From the cell containing the given text, extract its center point as [X, Y] coordinate. 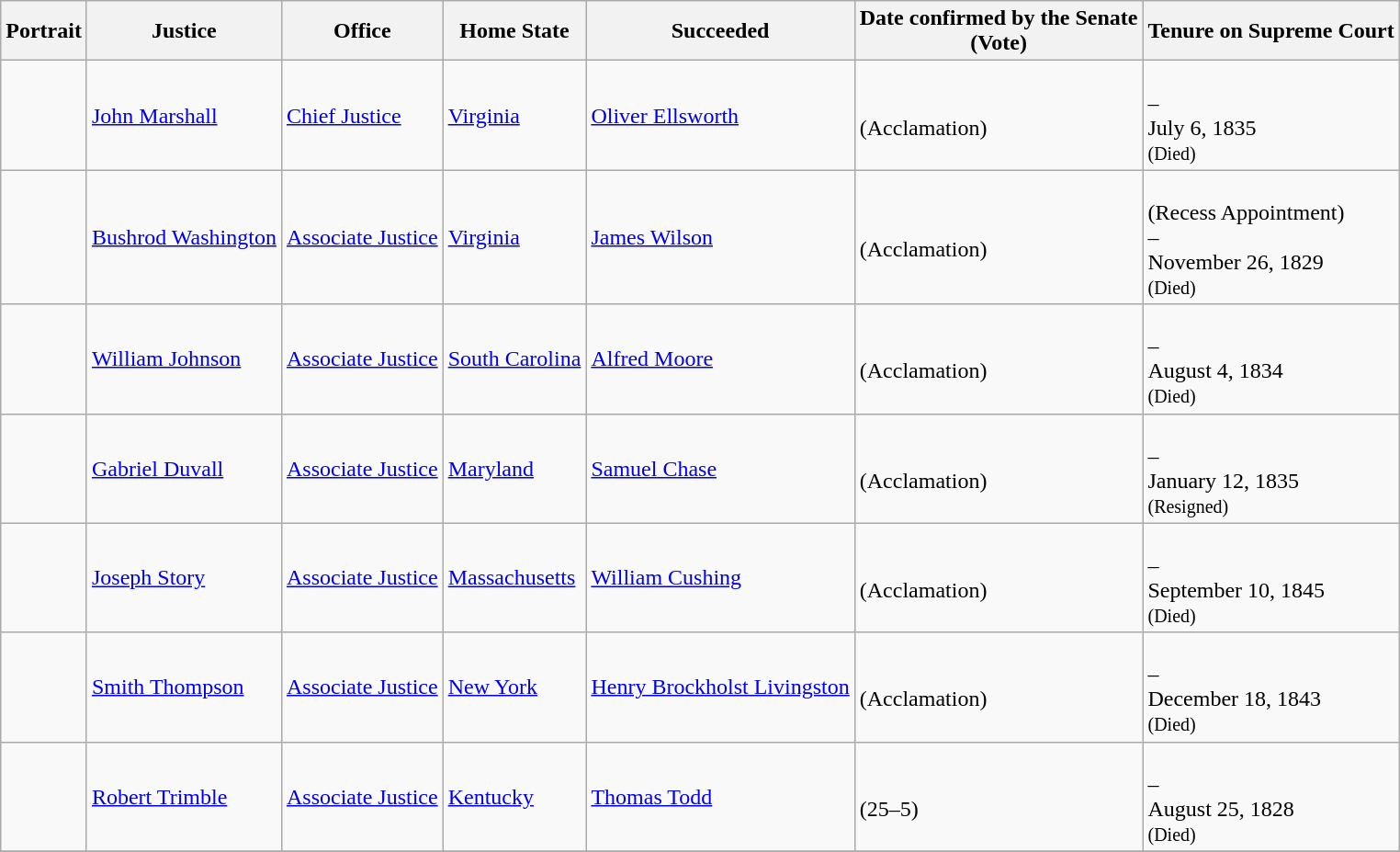
Chief Justice [362, 116]
Home State [514, 31]
Maryland [514, 469]
New York [514, 687]
Office [362, 31]
Massachusetts [514, 577]
Smith Thompson [184, 687]
Gabriel Duvall [184, 469]
–December 18, 1843(Died) [1271, 687]
(Recess Appointment)–November 26, 1829(Died) [1271, 237]
Robert Trimble [184, 796]
Alfred Moore [720, 358]
Succeeded [720, 31]
Thomas Todd [720, 796]
Oliver Ellsworth [720, 116]
Tenure on Supreme Court [1271, 31]
James Wilson [720, 237]
Portrait [44, 31]
Henry Brockholst Livingston [720, 687]
John Marshall [184, 116]
Date confirmed by the Senate(Vote) [999, 31]
Justice [184, 31]
Kentucky [514, 796]
Samuel Chase [720, 469]
–August 25, 1828(Died) [1271, 796]
William Cushing [720, 577]
(25–5) [999, 796]
Joseph Story [184, 577]
–July 6, 1835(Died) [1271, 116]
–January 12, 1835(Resigned) [1271, 469]
–August 4, 1834(Died) [1271, 358]
William Johnson [184, 358]
Bushrod Washington [184, 237]
South Carolina [514, 358]
–September 10, 1845(Died) [1271, 577]
